Capture the cell that displays the provided text and extract its [X, Y] central coordinate. 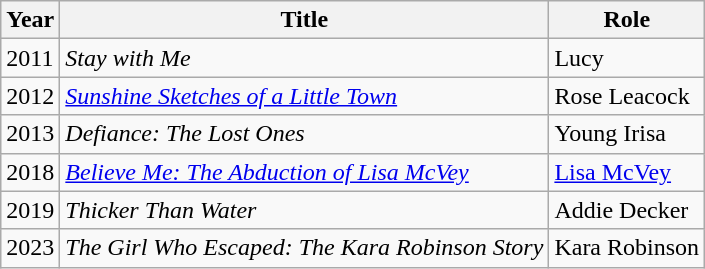
Addie Decker [627, 210]
Sunshine Sketches of a Little Town [304, 96]
Role [627, 20]
Believe Me: The Abduction of Lisa McVey [304, 172]
The Girl Who Escaped: The Kara Robinson Story [304, 248]
Thicker Than Water [304, 210]
2019 [30, 210]
Title [304, 20]
Year [30, 20]
2011 [30, 58]
Young Irisa [627, 134]
Stay with Me [304, 58]
Kara Robinson [627, 248]
Lisa McVey [627, 172]
Lucy [627, 58]
Rose Leacock [627, 96]
2012 [30, 96]
Defiance: The Lost Ones [304, 134]
2023 [30, 248]
2018 [30, 172]
2013 [30, 134]
